Output the [X, Y] coordinate of the center of the cell containing the given text.  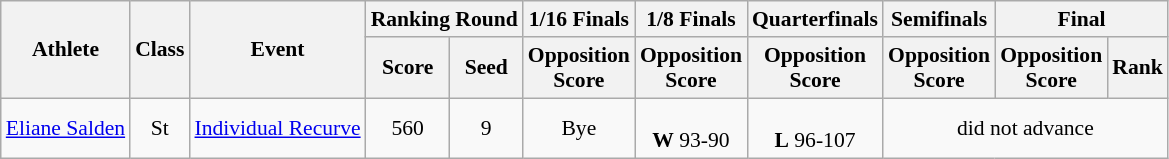
Individual Recurve [277, 128]
Athlete [66, 50]
Eliane Salden [66, 128]
560 [408, 128]
did not advance [1026, 128]
1/8 Finals [691, 19]
1/16 Finals [579, 19]
Rank [1138, 68]
Score [408, 68]
Final [1082, 19]
Ranking Round [444, 19]
Class [160, 50]
9 [486, 128]
W 93-90 [691, 128]
Semifinals [939, 19]
Event [277, 50]
St [160, 128]
Bye [579, 128]
L 96-107 [815, 128]
Seed [486, 68]
Quarterfinals [815, 19]
